Return the [x, y] coordinate for the center point of the cell that contains the specified text.  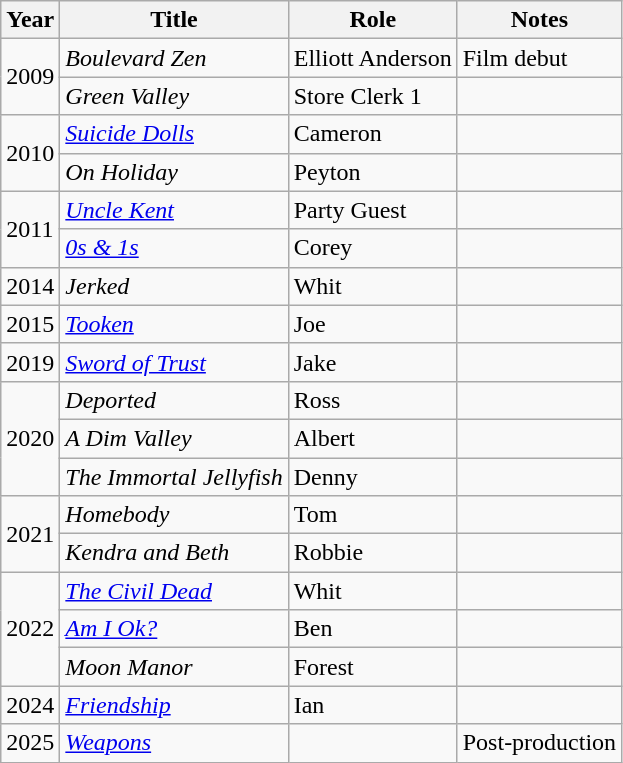
2025 [30, 743]
Homebody [174, 515]
Tooken [174, 324]
The Civil Dead [174, 591]
Weapons [174, 743]
Jake [372, 362]
Green Valley [174, 96]
Store Clerk 1 [372, 96]
Ben [372, 629]
Jerked [174, 286]
Notes [539, 20]
Peyton [372, 172]
Deported [174, 400]
Sword of Trust [174, 362]
Robbie [372, 553]
Moon Manor [174, 667]
Film debut [539, 58]
A Dim Valley [174, 438]
2014 [30, 286]
Kendra and Beth [174, 553]
Uncle Kent [174, 210]
Title [174, 20]
Forest [372, 667]
Cameron [372, 134]
2011 [30, 229]
2022 [30, 629]
0s & 1s [174, 248]
Elliott Anderson [372, 58]
2009 [30, 77]
Albert [372, 438]
Ian [372, 705]
2020 [30, 438]
Ross [372, 400]
Joe [372, 324]
Corey [372, 248]
Tom [372, 515]
Suicide Dolls [174, 134]
On Holiday [174, 172]
2015 [30, 324]
2019 [30, 362]
Post-production [539, 743]
Boulevard Zen [174, 58]
Friendship [174, 705]
2021 [30, 534]
Year [30, 20]
Role [372, 20]
2010 [30, 153]
2024 [30, 705]
Am I Ok? [174, 629]
The Immortal Jellyfish [174, 477]
Denny [372, 477]
Party Guest [372, 210]
